Provide the [X, Y] coordinate of the cell's center where the given text is located.  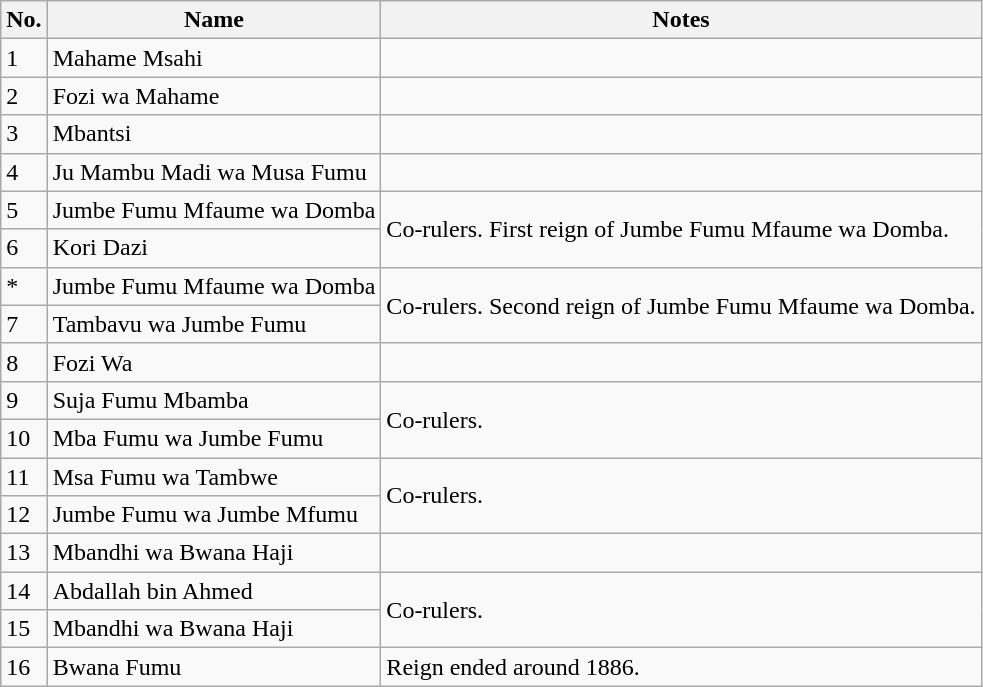
Suja Fumu Mbamba [214, 400]
Notes [681, 20]
12 [24, 515]
6 [24, 248]
3 [24, 134]
Msa Fumu wa Tambwe [214, 477]
Reign ended around 1886. [681, 667]
Fozi Wa [214, 362]
Kori Dazi [214, 248]
* [24, 286]
14 [24, 591]
13 [24, 553]
16 [24, 667]
Jumbe Fumu wa Jumbe Mfumu [214, 515]
Abdallah bin Ahmed [214, 591]
Co-rulers. Second reign of Jumbe Fumu Mfaume wa Domba. [681, 305]
Tambavu wa Jumbe Fumu [214, 324]
7 [24, 324]
8 [24, 362]
5 [24, 210]
9 [24, 400]
15 [24, 629]
Bwana Fumu [214, 667]
Mbantsi [214, 134]
Name [214, 20]
10 [24, 438]
11 [24, 477]
Ju Mambu Madi wa Musa Fumu [214, 172]
Fozi wa Mahame [214, 96]
Mba Fumu wa Jumbe Fumu [214, 438]
2 [24, 96]
Mahame Msahi [214, 58]
Co-rulers. First reign of Jumbe Fumu Mfaume wa Domba. [681, 229]
No. [24, 20]
4 [24, 172]
1 [24, 58]
